Determine the [x, y] coordinate at the center of the cell enclosing the given text.  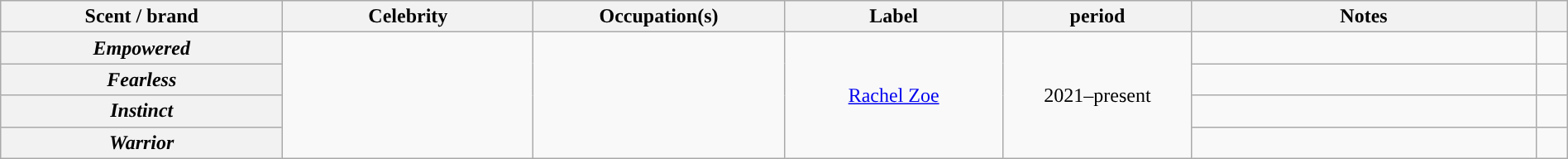
Fearless [142, 79]
Instinct [142, 111]
Empowered [142, 48]
Rachel Zoe [893, 95]
2021–present [1097, 95]
Warrior [142, 142]
Scent / brand [142, 17]
Label [893, 17]
Celebrity [409, 17]
period [1097, 17]
Occupation(s) [658, 17]
Notes [1365, 17]
